Identify which cell holds the provided text, then report its [x, y] central coordinate. 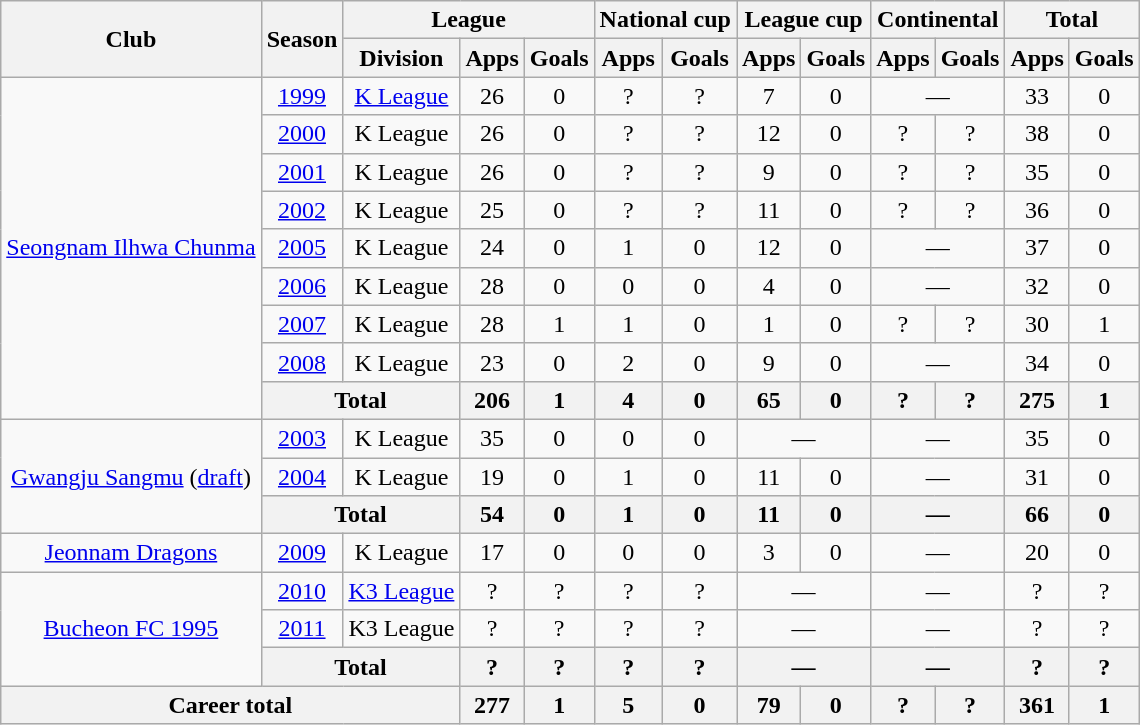
Gwangju Sangmu (draft) [131, 476]
2005 [302, 248]
2002 [302, 210]
38 [1037, 134]
Season [302, 39]
Bucheon FC 1995 [131, 629]
20 [1037, 553]
32 [1037, 286]
206 [492, 400]
19 [492, 477]
2000 [302, 134]
2008 [302, 362]
17 [492, 553]
275 [1037, 400]
37 [1037, 248]
79 [768, 705]
2001 [302, 172]
Club [131, 39]
65 [768, 400]
Jeonnam Dragons [131, 553]
2009 [302, 553]
31 [1037, 477]
23 [492, 362]
66 [1037, 515]
2010 [302, 591]
7 [768, 96]
3 [768, 553]
2004 [302, 477]
Career total [230, 705]
2011 [302, 629]
54 [492, 515]
Continental [938, 20]
Seongnam Ilhwa Chunma [131, 248]
Division [402, 58]
34 [1037, 362]
36 [1037, 210]
30 [1037, 324]
National cup [665, 20]
24 [492, 248]
5 [628, 705]
League cup [803, 20]
2007 [302, 324]
1999 [302, 96]
33 [1037, 96]
25 [492, 210]
League [468, 20]
2006 [302, 286]
277 [492, 705]
2 [628, 362]
2003 [302, 438]
361 [1037, 705]
